Detect which cell encompasses the target text, then output its (X, Y) center coordinate. 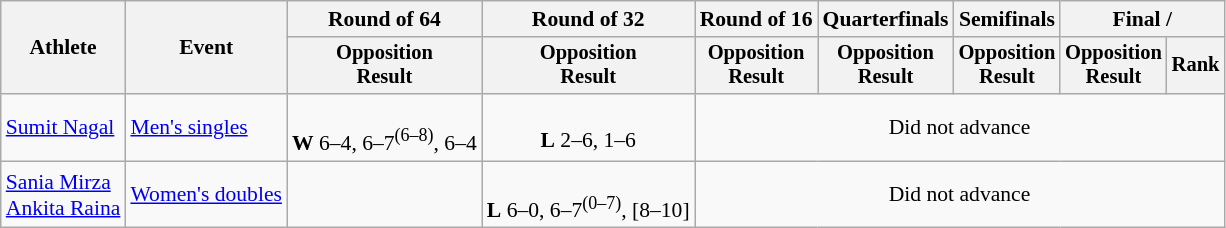
L 2–6, 1–6 (588, 128)
Round of 16 (756, 19)
W 6–4, 6–7(6–8), 6–4 (384, 128)
Sumit Nagal (64, 128)
Rank (1196, 66)
Semifinals (1008, 19)
Event (206, 48)
Round of 32 (588, 19)
Athlete (64, 48)
Sania Mirza Ankita Raina (64, 194)
Final / (1142, 19)
Round of 64 (384, 19)
Quarterfinals (886, 19)
Women's doubles (206, 194)
L 6–0, 6–7(0–7), [8–10] (588, 194)
Men's singles (206, 128)
